Extract the [x, y] coordinate from the center of the cell holding the provided text.  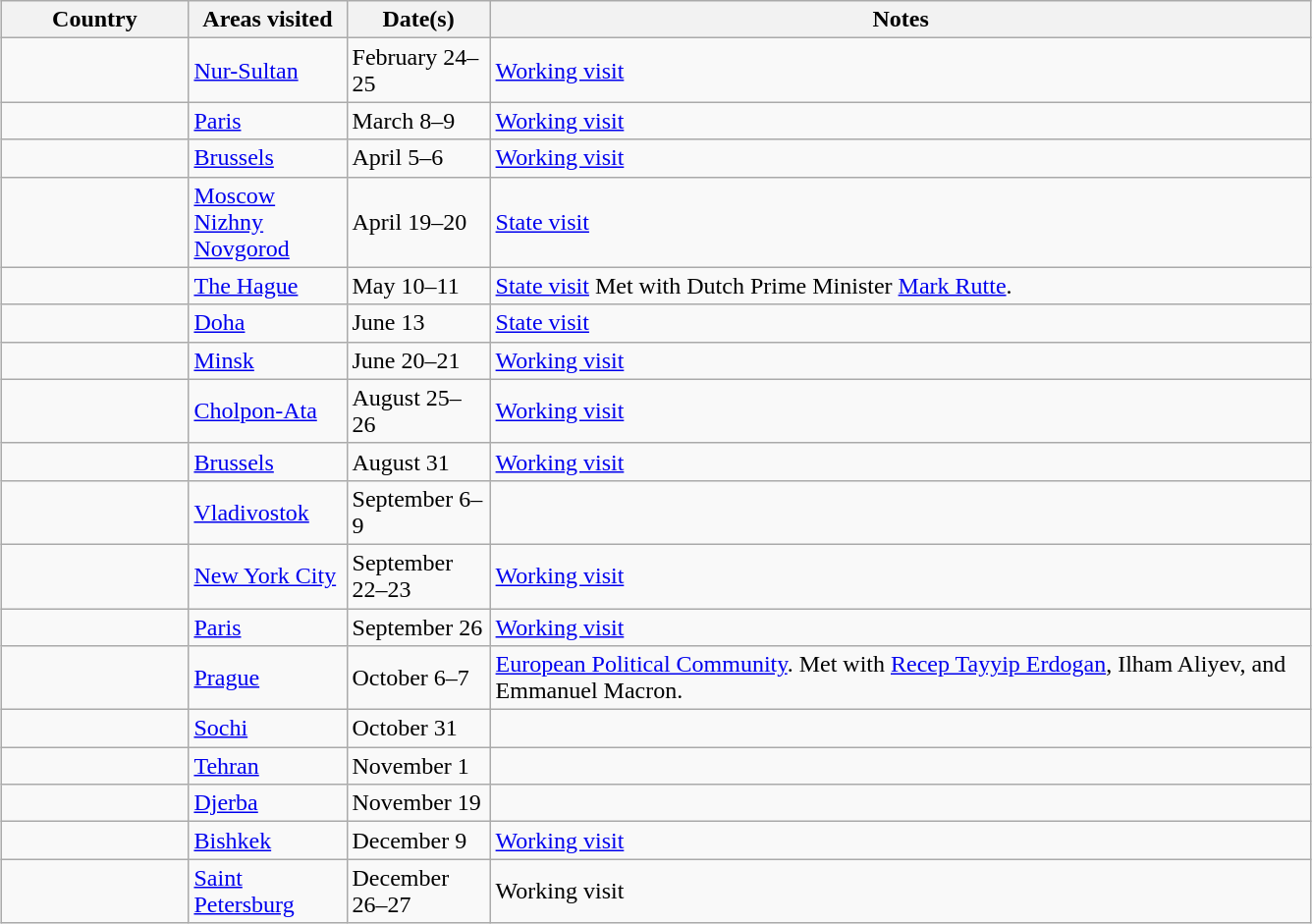
Notes [901, 20]
October 31 [418, 729]
MoscowNizhny Novgorod [267, 222]
Minsk [267, 360]
June 20–21 [418, 360]
December 26–27 [418, 892]
June 13 [418, 323]
August 25–26 [418, 410]
The Hague [267, 286]
May 10–11 [418, 286]
Cholpon-Ata [267, 410]
April 5–6 [418, 158]
September 22–23 [418, 575]
September 26 [418, 627]
Djerba [267, 803]
Bishkek [267, 841]
August 31 [418, 462]
September 6–9 [418, 513]
State visit Met with Dutch Prime Minister Mark Rutte. [901, 286]
Saint Petersburg [267, 892]
April 19–20 [418, 222]
Vladivostok [267, 513]
New York City [267, 575]
Country [94, 20]
Areas visited [267, 20]
November 19 [418, 803]
European Political Community. Met with Recep Tayyip Erdogan, Ilham Aliyev, and Emmanuel Macron. [901, 678]
Nur-Sultan [267, 71]
Tehran [267, 766]
March 8–9 [418, 121]
November 1 [418, 766]
Sochi [267, 729]
Prague [267, 678]
December 9 [418, 841]
October 6–7 [418, 678]
Doha [267, 323]
February 24–25 [418, 71]
Date(s) [418, 20]
